Extract the (X, Y) coordinate from the center of the cell holding the provided text.  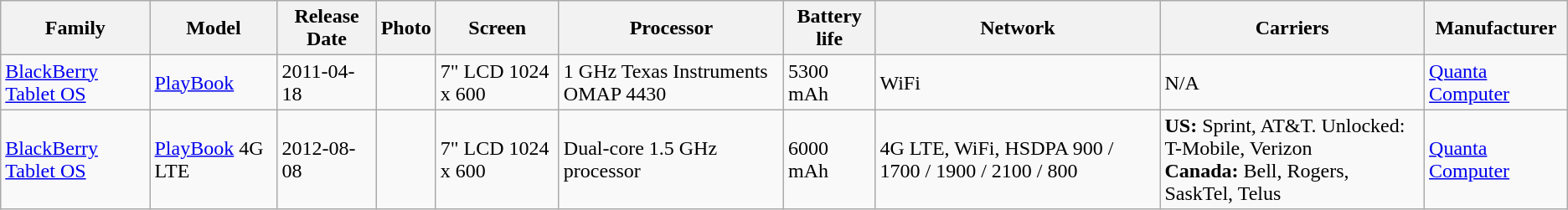
Release Date (327, 28)
Screen (498, 28)
Model (214, 28)
4G LTE, WiFi, HSDPA 900 / 1700 / 1900 / 2100 / 800 (1018, 159)
Dual-core 1.5 GHz processor (671, 159)
PlayBook 4G LTE (214, 159)
Photo (405, 28)
N/A (1292, 82)
5300 mAh (829, 82)
Family (75, 28)
2012-08-08 (327, 159)
Battery life (829, 28)
1 GHz Texas Instruments OMAP 4430 (671, 82)
2011-04-18 (327, 82)
US: Sprint, AT&T. Unlocked: T-Mobile, VerizonCanada: Bell, Rogers, SaskTel, Telus (1292, 159)
Carriers (1292, 28)
PlayBook (214, 82)
6000 mAh (829, 159)
Processor (671, 28)
Manufacturer (1496, 28)
WiFi (1018, 82)
Network (1018, 28)
